Provide the (x, y) coordinate of the cell's center where the given text is located.  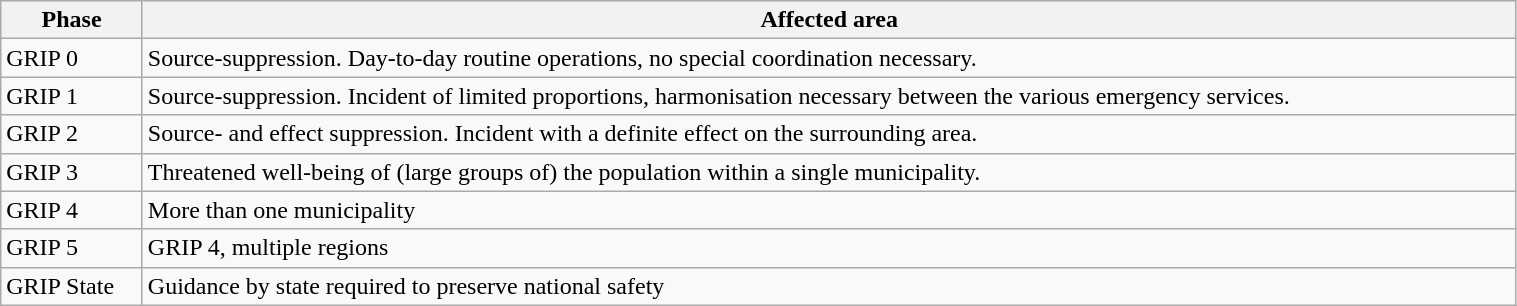
GRIP 5 (72, 248)
Affected area (829, 20)
GRIP 4, multiple regions (829, 248)
Source- and effect suppression. Incident with a definite effect on the surrounding area. (829, 134)
GRIP 3 (72, 172)
GRIP State (72, 286)
GRIP 4 (72, 210)
Source-suppression. Incident of limited proportions, harmonisation necessary between the various emergency services. (829, 96)
Threatened well-being of (large groups of) the population within a single municipality. (829, 172)
GRIP 2 (72, 134)
Guidance by state required to preserve national safety (829, 286)
Source-suppression. Day-to-day routine operations, no special coordination necessary. (829, 58)
Phase (72, 20)
GRIP 0 (72, 58)
GRIP 1 (72, 96)
More than one municipality (829, 210)
